From the cell containing the given text, extract its center point as [X, Y] coordinate. 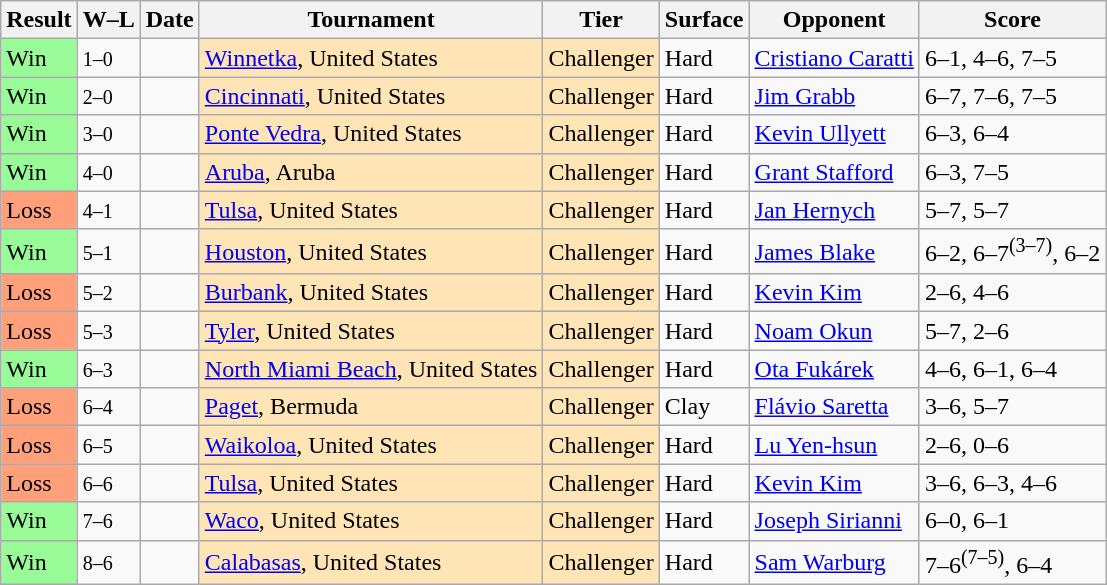
3–6, 6–3, 4–6 [1012, 483]
Tournament [371, 20]
Ponte Vedra, United States [371, 134]
Joseph Sirianni [834, 521]
4–6, 6–1, 6–4 [1012, 369]
Lu Yen-hsun [834, 445]
Cristiano Caratti [834, 58]
5–1 [108, 252]
Noam Okun [834, 331]
Waco, United States [371, 521]
Calabasas, United States [371, 562]
7–6(7–5), 6–4 [1012, 562]
Houston, United States [371, 252]
6–3 [108, 369]
3–0 [108, 134]
Ota Fukárek [834, 369]
6–0, 6–1 [1012, 521]
Flávio Saretta [834, 407]
Tier [601, 20]
Winnetka, United States [371, 58]
5–7, 2–6 [1012, 331]
Cincinnati, United States [371, 96]
8–6 [108, 562]
4–1 [108, 210]
Jim Grabb [834, 96]
2–0 [108, 96]
Tyler, United States [371, 331]
2–6, 0–6 [1012, 445]
5–7, 5–7 [1012, 210]
7–6 [108, 521]
Result [39, 20]
6–4 [108, 407]
4–0 [108, 172]
Jan Hernych [834, 210]
Date [170, 20]
Score [1012, 20]
1–0 [108, 58]
Kevin Ullyett [834, 134]
Sam Warburg [834, 562]
Waikoloa, United States [371, 445]
Aruba, Aruba [371, 172]
6–3, 7–5 [1012, 172]
6–5 [108, 445]
Grant Stafford [834, 172]
6–7, 7–6, 7–5 [1012, 96]
Burbank, United States [371, 293]
Paget, Bermuda [371, 407]
Clay [704, 407]
Opponent [834, 20]
James Blake [834, 252]
W–L [108, 20]
6–2, 6–7(3–7), 6–2 [1012, 252]
2–6, 4–6 [1012, 293]
6–6 [108, 483]
5–2 [108, 293]
5–3 [108, 331]
North Miami Beach, United States [371, 369]
6–1, 4–6, 7–5 [1012, 58]
6–3, 6–4 [1012, 134]
Surface [704, 20]
3–6, 5–7 [1012, 407]
